From the cell containing the given text, extract its center point as (x, y) coordinate. 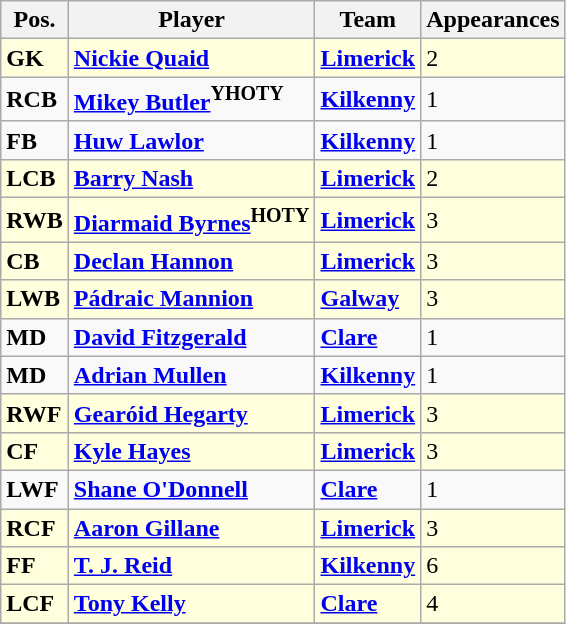
Pádraic Mannion (192, 299)
Nickie Quaid (192, 58)
Team (368, 20)
FB (35, 140)
Pos. (35, 20)
GK (35, 58)
RCF (35, 528)
T. J. Reid (192, 566)
CF (35, 451)
Player (192, 20)
4 (493, 604)
Huw Lawlor (192, 140)
RCB (35, 100)
Mikey ButlerYHOTY (192, 100)
Shane O'Donnell (192, 489)
Tony Kelly (192, 604)
Aaron Gillane (192, 528)
Adrian Mullen (192, 375)
David Fitzgerald (192, 337)
Galway (368, 299)
RWF (35, 413)
Appearances (493, 20)
LWB (35, 299)
LCF (35, 604)
Gearóid Hegarty (192, 413)
LCB (35, 178)
FF (35, 566)
Barry Nash (192, 178)
CB (35, 261)
LWF (35, 489)
Diarmaid ByrnesHOTY (192, 220)
Kyle Hayes (192, 451)
6 (493, 566)
Declan Hannon (192, 261)
RWB (35, 220)
